Return the [X, Y] coordinate for the center point of the cell that contains the specified text.  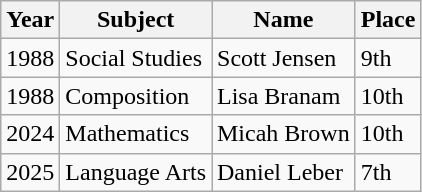
2025 [30, 172]
Mathematics [136, 134]
Scott Jensen [284, 58]
Composition [136, 96]
Subject [136, 20]
Daniel Leber [284, 172]
7th [388, 172]
Year [30, 20]
Name [284, 20]
2024 [30, 134]
Lisa Branam [284, 96]
Micah Brown [284, 134]
Social Studies [136, 58]
9th [388, 58]
Place [388, 20]
Language Arts [136, 172]
